Scan for the cell matching the given text and deliver its (x, y) coordinate at center. 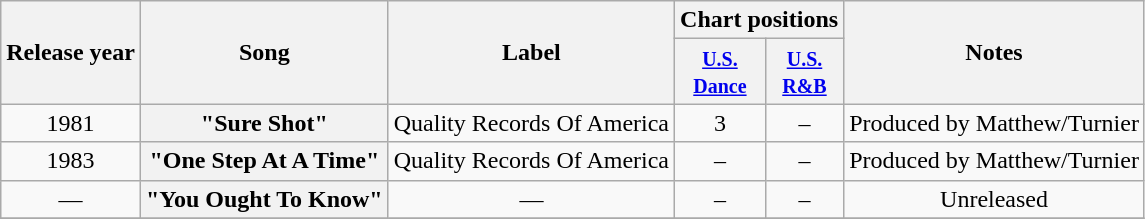
1981 (71, 123)
"One Step At A Time" (264, 161)
U.S. Dance (720, 72)
1983 (71, 161)
Chart positions (760, 20)
3 (720, 123)
Notes (994, 52)
Song (264, 52)
Label (531, 52)
"Sure Shot" (264, 123)
Unreleased (994, 199)
"You Ought To Know" (264, 199)
U.S. R&B (804, 72)
Release year (71, 52)
